Output the [X, Y] coordinate of the center of the cell containing the given text.  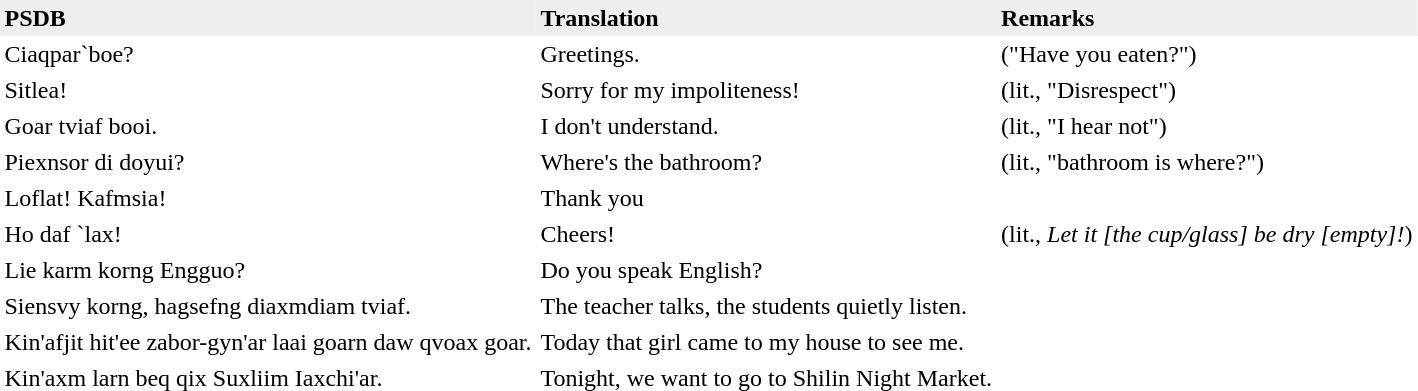
Greetings. [766, 54]
("Have you eaten?") [1207, 54]
Thank you [766, 198]
Where's the bathroom? [766, 162]
(lit., "Disrespect") [1207, 90]
Goar tviaf booi. [268, 126]
Ciaqpar`boe? [268, 54]
Do you speak English? [766, 270]
Ho daf `lax! [268, 234]
(lit., "bathroom is where?") [1207, 162]
Today that girl came to my house to see me. [766, 342]
Remarks [1207, 18]
I don't understand. [766, 126]
PSDB [268, 18]
Lie karm korng Engguo? [268, 270]
Piexnsor di doyui? [268, 162]
(lit., Let it [the cup/glass] be dry [empty]!) [1207, 234]
Sorry for my impoliteness! [766, 90]
(lit., "I hear not") [1207, 126]
Sitlea! [268, 90]
Loflat! Kafmsia! [268, 198]
Translation [766, 18]
The teacher talks, the students quietly listen. [766, 306]
Cheers! [766, 234]
Kin'afjit hit'ee zabor-gyn'ar laai goarn daw qvoax goar. [268, 342]
Siensvy korng, hagsefng diaxmdiam tviaf. [268, 306]
